Determine the (X, Y) coordinate at the center of the cell enclosing the given text.  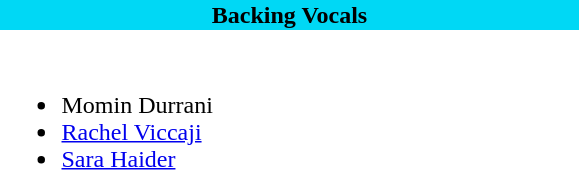
Backing Vocals (290, 15)
